Scan for the cell matching the given text and deliver its (x, y) coordinate at center. 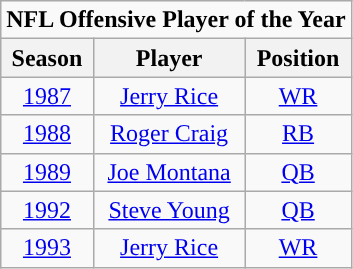
RB (298, 134)
NFL Offensive Player of the Year (176, 20)
Position (298, 58)
1989 (47, 172)
Player (169, 58)
Season (47, 58)
1993 (47, 248)
Joe Montana (169, 172)
1987 (47, 96)
1988 (47, 134)
1992 (47, 210)
Roger Craig (169, 134)
Steve Young (169, 210)
